Capture the cell that displays the provided text and extract its [X, Y] central coordinate. 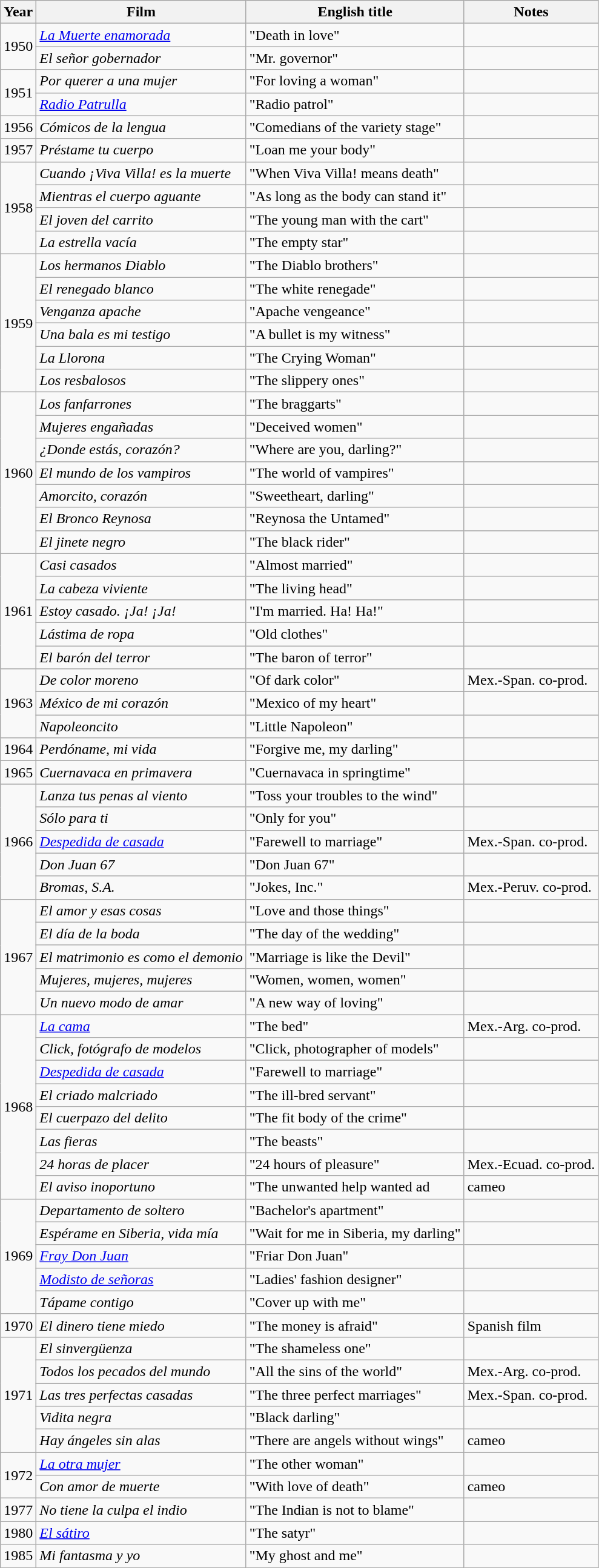
Perdóname, mi vida [141, 749]
"Ladies' fashion designer" [355, 1279]
1951 [18, 93]
"The young man with the cart" [355, 219]
El matrimonio es como el demonio [141, 957]
"The ill-bred servant" [355, 1095]
Las fieras [141, 1141]
Bromas, S.A. [141, 888]
Un nuevo modo de amar [141, 1003]
"Mexico of my heart" [355, 703]
"A new way of loving" [355, 1003]
Mex.-Ecuad. co-prod. [531, 1164]
1971 [18, 1394]
"For loving a woman" [355, 81]
"The Indian is not to blame" [355, 1510]
"Old clothes" [355, 634]
Radio Patrulla [141, 104]
Departamento de soltero [141, 1210]
"The baron of terror" [355, 657]
"Deceived women" [355, 427]
24 horas de placer [141, 1164]
1969 [18, 1256]
"Mr. governor" [355, 58]
"There are angels without wings" [355, 1441]
1965 [18, 772]
El señor gobernador [141, 58]
"Black darling" [355, 1418]
El criado malcriado [141, 1095]
"Bachelor's apartment" [355, 1210]
Préstame tu cuerpo [141, 150]
1977 [18, 1510]
Hay ángeles sin alas [141, 1441]
Mientras el cuerpo aguante [141, 196]
El joven del carrito [141, 219]
"All the sins of the world" [355, 1371]
Cuando ¡Viva Villa! es la muerte [141, 173]
Year [18, 12]
"A bullet is my witness" [355, 335]
1960 [18, 473]
1968 [18, 1107]
El cuerpazo del delito [141, 1118]
"The Crying Woman" [355, 358]
"Radio patrol" [355, 104]
"Click, photographer of models" [355, 1049]
1967 [18, 957]
1958 [18, 208]
"The shameless one" [355, 1348]
El Bronco Reynosa [141, 519]
Mi fantasma y yo [141, 1556]
Cuernavaca en primavera [141, 772]
Venganza apache [141, 312]
1963 [18, 703]
Lástima de ropa [141, 634]
México de mi corazón [141, 703]
"Women, women, women" [355, 980]
1972 [18, 1475]
"Only for you" [355, 819]
Casi casados [141, 565]
Napoleoncito [141, 726]
"Little Napoleon" [355, 726]
"The day of the wedding" [355, 934]
Los fanfarrones [141, 404]
"My ghost and me" [355, 1556]
Estoy casado. ¡Ja! ¡Ja! [141, 611]
Por querer a una mujer [141, 81]
"The slippery ones" [355, 381]
"24 hours of pleasure" [355, 1164]
No tiene la culpa el indio [141, 1510]
"Marriage is like the Devil" [355, 957]
Mex.-Peruv. co-prod. [531, 888]
Click, fotógrafo de modelos [141, 1049]
La estrella vacía [141, 242]
Los resbalosos [141, 381]
Todos los pecados del mundo [141, 1371]
El mundo de los vampiros [141, 473]
"The Diablo brothers" [355, 265]
Mujeres engañadas [141, 427]
El sátiro [141, 1533]
"Of dark color" [355, 680]
El barón del terror [141, 657]
"Cover up with me" [355, 1302]
Amorcito, corazón [141, 496]
"The braggarts" [355, 404]
"As long as the body can stand it" [355, 196]
Cómicos de la lengua [141, 127]
El amor y esas cosas [141, 911]
"When Viva Villa! means death" [355, 173]
"Comedians of the variety stage" [355, 127]
Las tres perfectas casadas [141, 1394]
Sólo para ti [141, 819]
"Forgive me, my darling" [355, 749]
"Sweetheart, darling" [355, 496]
El jinete negro [141, 542]
Una bala es mi testigo [141, 335]
"Loan me your body" [355, 150]
1964 [18, 749]
"The fit body of the crime" [355, 1118]
El dinero tiene miedo [141, 1325]
La otra mujer [141, 1464]
Espérame en Siberia, vida mía [141, 1233]
El aviso inoportuno [141, 1187]
1961 [18, 611]
"Reynosa the Untamed" [355, 519]
"Death in love" [355, 35]
"Apache vengeance" [355, 312]
1970 [18, 1325]
Modisto de señoras [141, 1279]
La Llorona [141, 358]
El renegado blanco [141, 289]
"The empty star" [355, 242]
1957 [18, 150]
"The bed" [355, 1026]
"The beasts" [355, 1141]
"Jokes, Inc." [355, 888]
Vidita negra [141, 1418]
Film [141, 12]
"With love of death" [355, 1487]
La cabeza viviente [141, 588]
"Almost married" [355, 565]
"The money is afraid" [355, 1325]
1966 [18, 842]
1959 [18, 323]
"Don Juan 67" [355, 865]
"Love and those things" [355, 911]
"The other woman" [355, 1464]
Mujeres, mujeres, mujeres [141, 980]
1985 [18, 1556]
"The world of vampires" [355, 473]
"Friar Don Juan" [355, 1256]
1950 [18, 47]
"The three perfect marriages" [355, 1394]
Lanza tus penas al viento [141, 796]
"Where are you, darling?" [355, 450]
1980 [18, 1533]
El sinvergüenza [141, 1348]
Spanish film [531, 1325]
"The satyr" [355, 1533]
"The living head" [355, 588]
"The black rider" [355, 542]
"The white renegade" [355, 289]
¿Donde estás, corazón? [141, 450]
Don Juan 67 [141, 865]
1956 [18, 127]
La Muerte enamorada [141, 35]
"Toss your troubles to the wind" [355, 796]
"Cuernavaca in springtime" [355, 772]
Con amor de muerte [141, 1487]
La cama [141, 1026]
De color moreno [141, 680]
Notes [531, 12]
"The unwanted help wanted ad [355, 1187]
Fray Don Juan [141, 1256]
Los hermanos Diablo [141, 265]
"I'm married. Ha! Ha!" [355, 611]
Tápame contigo [141, 1302]
English title [355, 12]
El día de la boda [141, 934]
"Wait for me in Siberia, my darling" [355, 1233]
